Locate the cell with the specified text and output its [x, y] center coordinate. 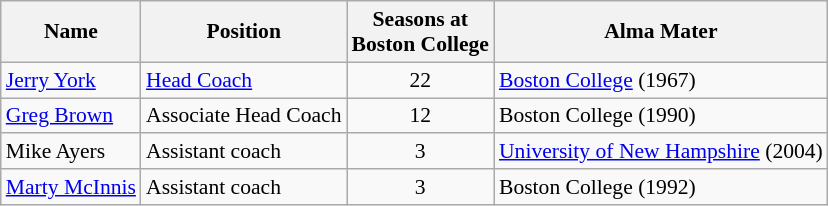
University of New Hampshire (2004) [661, 152]
Boston College (1992) [661, 187]
Boston College (1990) [661, 116]
22 [420, 80]
Marty McInnis [71, 187]
Head Coach [244, 80]
12 [420, 116]
Jerry York [71, 80]
Name [71, 32]
Seasons atBoston College [420, 32]
Boston College (1967) [661, 80]
Greg Brown [71, 116]
Mike Ayers [71, 152]
Associate Head Coach [244, 116]
Position [244, 32]
Alma Mater [661, 32]
